Return (x, y) of the center of cell containing provided text 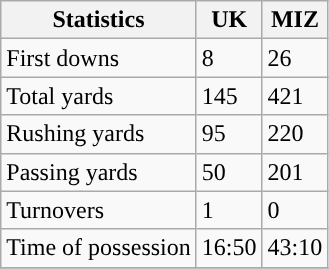
16:50 (229, 248)
MIZ (295, 20)
220 (295, 134)
50 (229, 172)
Total yards (99, 96)
0 (295, 210)
8 (229, 58)
Rushing yards (99, 134)
First downs (99, 58)
Statistics (99, 20)
26 (295, 58)
145 (229, 96)
Passing yards (99, 172)
201 (295, 172)
95 (229, 134)
1 (229, 210)
UK (229, 20)
Time of possession (99, 248)
43:10 (295, 248)
Turnovers (99, 210)
421 (295, 96)
